Return the [x, y] coordinate for the center point of the cell that contains the specified text.  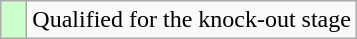
Qualified for the knock-out stage [192, 20]
